Find where the given text appears and provide that cell's center as (x, y) coordinate. 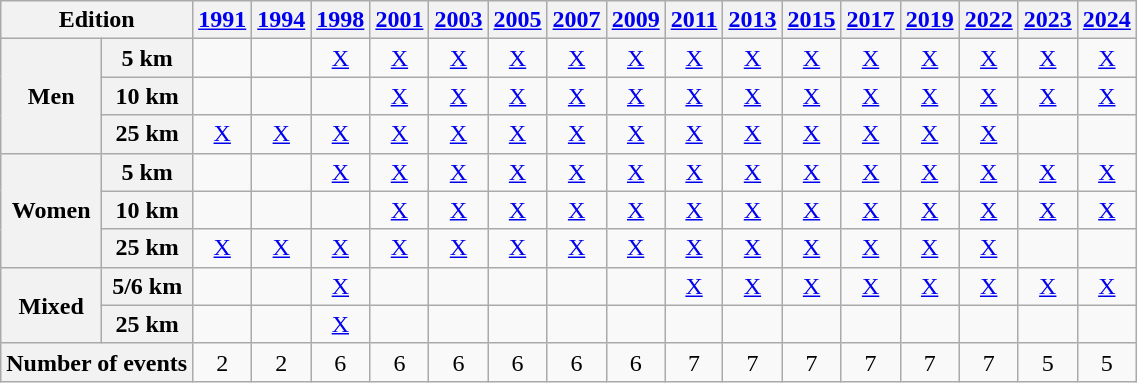
2022 (988, 20)
Women (52, 210)
1991 (222, 20)
2005 (518, 20)
2001 (400, 20)
Men (52, 96)
2011 (694, 20)
2017 (870, 20)
2024 (1106, 20)
2019 (930, 20)
1998 (340, 20)
2023 (1048, 20)
2003 (458, 20)
Mixed (52, 305)
Edition (97, 20)
Number of events (97, 362)
2009 (636, 20)
2007 (576, 20)
5/6 km (148, 286)
2013 (752, 20)
1994 (282, 20)
2015 (812, 20)
